Identify which cell holds the provided text, then report its [X, Y] central coordinate. 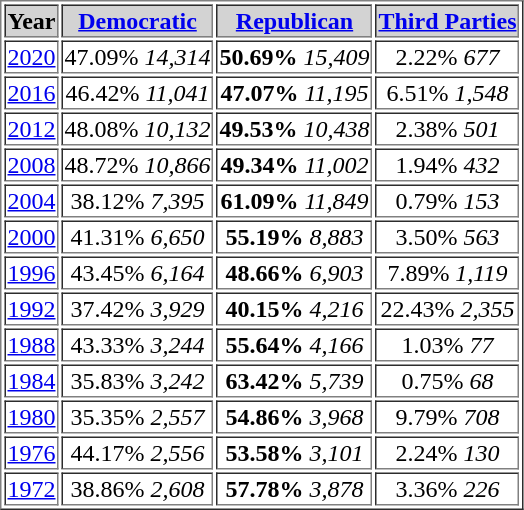
1976 [31, 452]
1980 [31, 416]
Republican [294, 20]
2008 [31, 164]
0.79% 153 [447, 200]
43.33% 3,244 [138, 344]
55.64% 4,166 [294, 344]
3.50% 563 [447, 236]
35.83% 3,242 [138, 380]
63.42% 5,739 [294, 380]
48.08% 10,132 [138, 128]
2.24% 130 [447, 452]
43.45% 6,164 [138, 272]
47.09% 14,314 [138, 56]
2020 [31, 56]
48.66% 6,903 [294, 272]
1996 [31, 272]
2.22% 677 [447, 56]
38.86% 2,608 [138, 488]
22.43% 2,355 [447, 308]
0.75% 68 [447, 380]
1988 [31, 344]
49.34% 11,002 [294, 164]
1.94% 432 [447, 164]
61.09% 11,849 [294, 200]
3.36% 226 [447, 488]
55.19% 8,883 [294, 236]
38.12% 7,395 [138, 200]
57.78% 3,878 [294, 488]
47.07% 11,195 [294, 92]
7.89% 1,119 [447, 272]
1972 [31, 488]
2000 [31, 236]
53.58% 3,101 [294, 452]
6.51% 1,548 [447, 92]
Democratic [138, 20]
35.35% 2,557 [138, 416]
44.17% 2,556 [138, 452]
Year [31, 20]
2.38% 501 [447, 128]
49.53% 10,438 [294, 128]
46.42% 11,041 [138, 92]
Third Parties [447, 20]
2004 [31, 200]
48.72% 10,866 [138, 164]
40.15% 4,216 [294, 308]
1992 [31, 308]
37.42% 3,929 [138, 308]
1.03% 77 [447, 344]
2016 [31, 92]
54.86% 3,968 [294, 416]
1984 [31, 380]
41.31% 6,650 [138, 236]
50.69% 15,409 [294, 56]
2012 [31, 128]
9.79% 708 [447, 416]
